Detect which cell encompasses the target text, then output its [x, y] center coordinate. 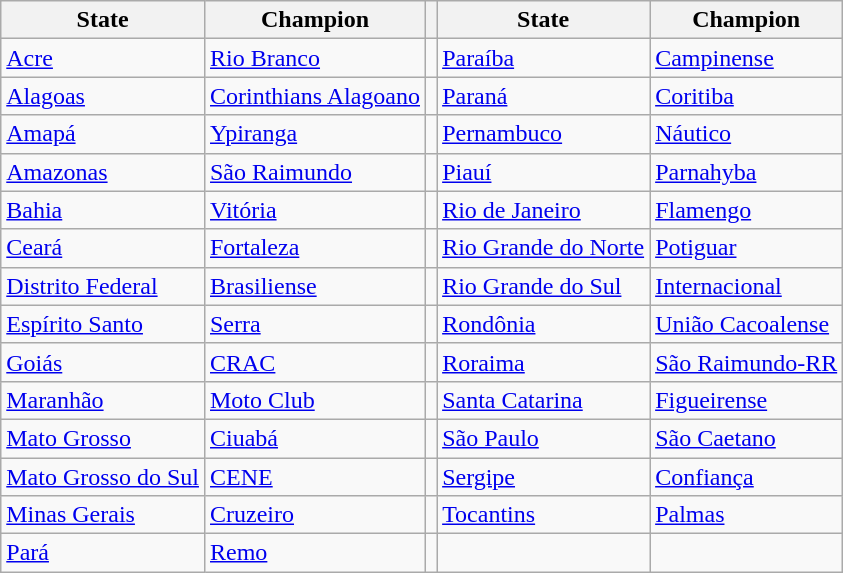
Bahia [103, 210]
Mato Grosso do Sul [103, 477]
São Raimundo [314, 172]
Remo [314, 553]
Ceará [103, 248]
Potiguar [746, 248]
Fortaleza [314, 248]
Ypiranga [314, 134]
Ciuabá [314, 438]
Piauí [544, 172]
Goiás [103, 362]
Maranhão [103, 400]
Tocantins [544, 515]
Figueirense [746, 400]
Roraima [544, 362]
Internacional [746, 286]
Campinense [746, 58]
Rio Branco [314, 58]
Espírito Santo [103, 324]
Paraná [544, 96]
Amapá [103, 134]
Palmas [746, 515]
Rondônia [544, 324]
São Raimundo-RR [746, 362]
Rio Grande do Sul [544, 286]
Santa Catarina [544, 400]
Corinthians Alagoano [314, 96]
Acre [103, 58]
Brasiliense [314, 286]
São Caetano [746, 438]
Alagoas [103, 96]
Náutico [746, 134]
Mato Grosso [103, 438]
Pernambuco [544, 134]
CRAC [314, 362]
Moto Club [314, 400]
CENE [314, 477]
Serra [314, 324]
Flamengo [746, 210]
Cruzeiro [314, 515]
Amazonas [103, 172]
Paraíba [544, 58]
Distrito Federal [103, 286]
União Cacoalense [746, 324]
Sergipe [544, 477]
Rio Grande do Norte [544, 248]
Coritiba [746, 96]
Pará [103, 553]
Minas Gerais [103, 515]
Rio de Janeiro [544, 210]
Vitória [314, 210]
Confiança [746, 477]
São Paulo [544, 438]
Parnahyba [746, 172]
